Find where the given text appears and provide that cell's center as [X, Y] coordinate. 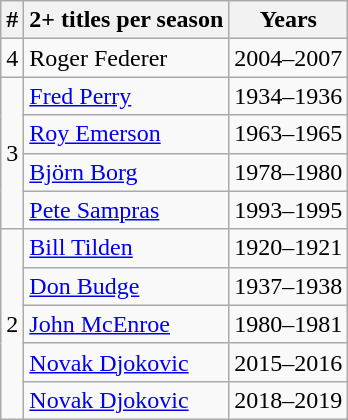
2015–2016 [288, 362]
Björn Borg [126, 172]
Bill Tilden [126, 248]
1963–1965 [288, 134]
1920–1921 [288, 248]
4 [12, 58]
# [12, 20]
3 [12, 153]
2+ titles per season [126, 20]
John McEnroe [126, 324]
Don Budge [126, 286]
1934–1936 [288, 96]
Pete Sampras [126, 210]
1978–1980 [288, 172]
Roger Federer [126, 58]
Roy Emerson [126, 134]
1993–1995 [288, 210]
1980–1981 [288, 324]
2 [12, 324]
1937–1938 [288, 286]
Years [288, 20]
Fred Perry [126, 96]
2004–2007 [288, 58]
2018–2019 [288, 400]
